Detect which cell encompasses the target text, then output its (x, y) center coordinate. 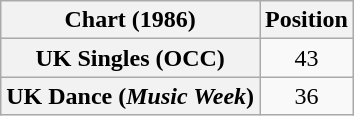
UK Dance (Music Week) (130, 96)
Position (307, 20)
36 (307, 96)
Chart (1986) (130, 20)
UK Singles (OCC) (130, 58)
43 (307, 58)
